Return (X, Y) of the center of cell containing provided text 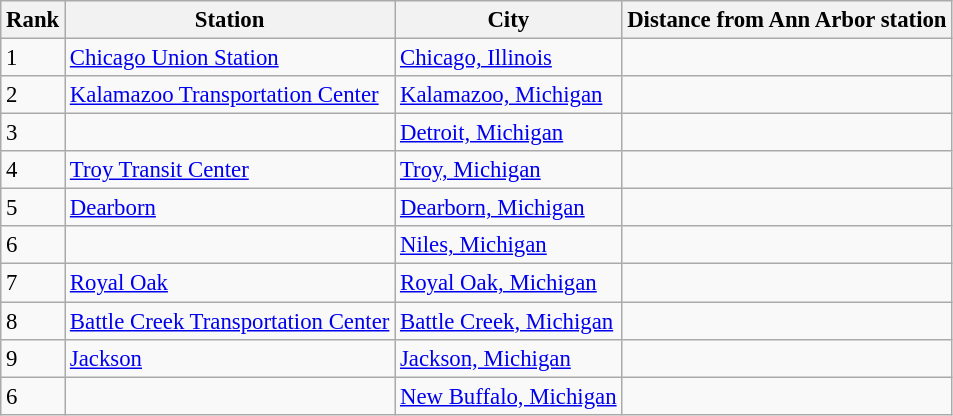
9 (33, 358)
4 (33, 170)
Royal Oak (230, 283)
Troy Transit Center (230, 170)
5 (33, 208)
Jackson, Michigan (508, 358)
Niles, Michigan (508, 245)
Dearborn, Michigan (508, 208)
New Buffalo, Michigan (508, 396)
Distance from Ann Arbor station (787, 20)
3 (33, 133)
City (508, 20)
Chicago, Illinois (508, 58)
Chicago Union Station (230, 58)
8 (33, 321)
Jackson (230, 358)
Battle Creek, Michigan (508, 321)
Dearborn (230, 208)
Kalamazoo, Michigan (508, 95)
2 (33, 95)
Kalamazoo Transportation Center (230, 95)
1 (33, 58)
Troy, Michigan (508, 170)
Royal Oak, Michigan (508, 283)
Station (230, 20)
Rank (33, 20)
Detroit, Michigan (508, 133)
7 (33, 283)
Battle Creek Transportation Center (230, 321)
